Search for the cell housing the specified text and yield its [X, Y] center coordinate. 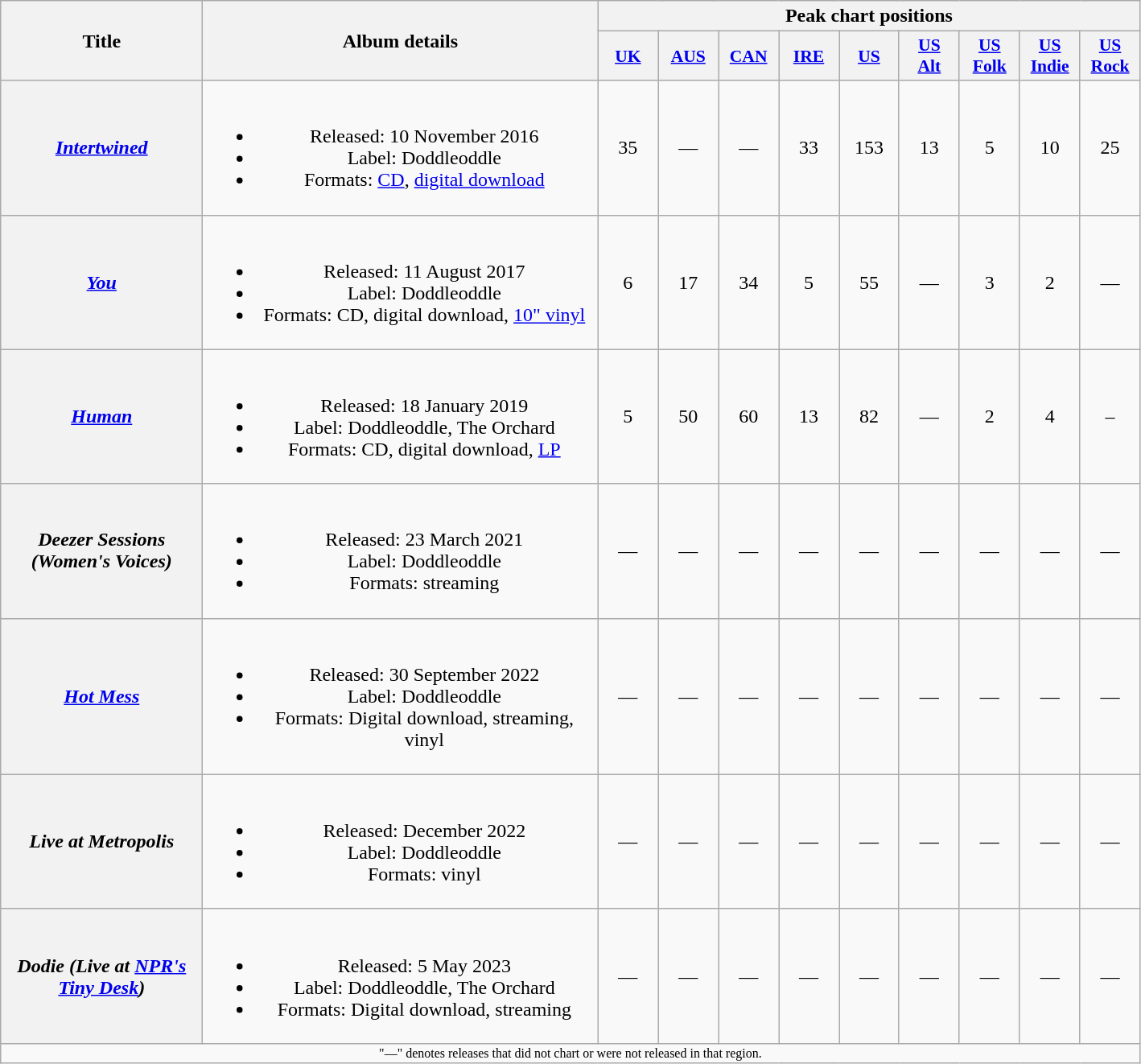
55 [869, 282]
Deezer Sessions (Women's Voices) [101, 551]
USFolk [990, 56]
25 [1110, 148]
US [869, 56]
Released: 30 September 2022Label: DoddleoddleFormats: Digital download, streaming, vinyl [401, 696]
AUS [689, 56]
Released: 10 November 2016Label: DoddleoddleFormats: CD, digital download [401, 148]
"—" denotes releases that did not chart or were not released in that region. [570, 1053]
UK [628, 56]
Intertwined [101, 148]
82 [869, 417]
Released: 11 August 2017Label: DoddleoddleFormats: CD, digital download, 10" vinyl [401, 282]
Title [101, 40]
153 [869, 148]
Album details [401, 40]
33 [809, 148]
4 [1049, 417]
60 [748, 417]
USAlt [929, 56]
Released: 18 January 2019Label: Doddleoddle, The OrchardFormats: CD, digital download, LP [401, 417]
3 [990, 282]
Human [101, 417]
CAN [748, 56]
Peak chart positions [869, 16]
10 [1049, 148]
Released: December 2022Label: DoddleoddleFormats: vinyl [401, 842]
IRE [809, 56]
USRock [1110, 56]
You [101, 282]
– [1110, 417]
Live at Metropolis [101, 842]
34 [748, 282]
35 [628, 148]
17 [689, 282]
Released: 5 May 2023Label: Doddleoddle, The OrchardFormats: Digital download, streaming [401, 975]
Hot Mess [101, 696]
USIndie [1049, 56]
50 [689, 417]
Released: 23 March 2021Label: DoddleoddleFormats: streaming [401, 551]
6 [628, 282]
Dodie (Live at NPR's Tiny Desk) [101, 975]
